Return [X, Y] of the center of cell containing provided text 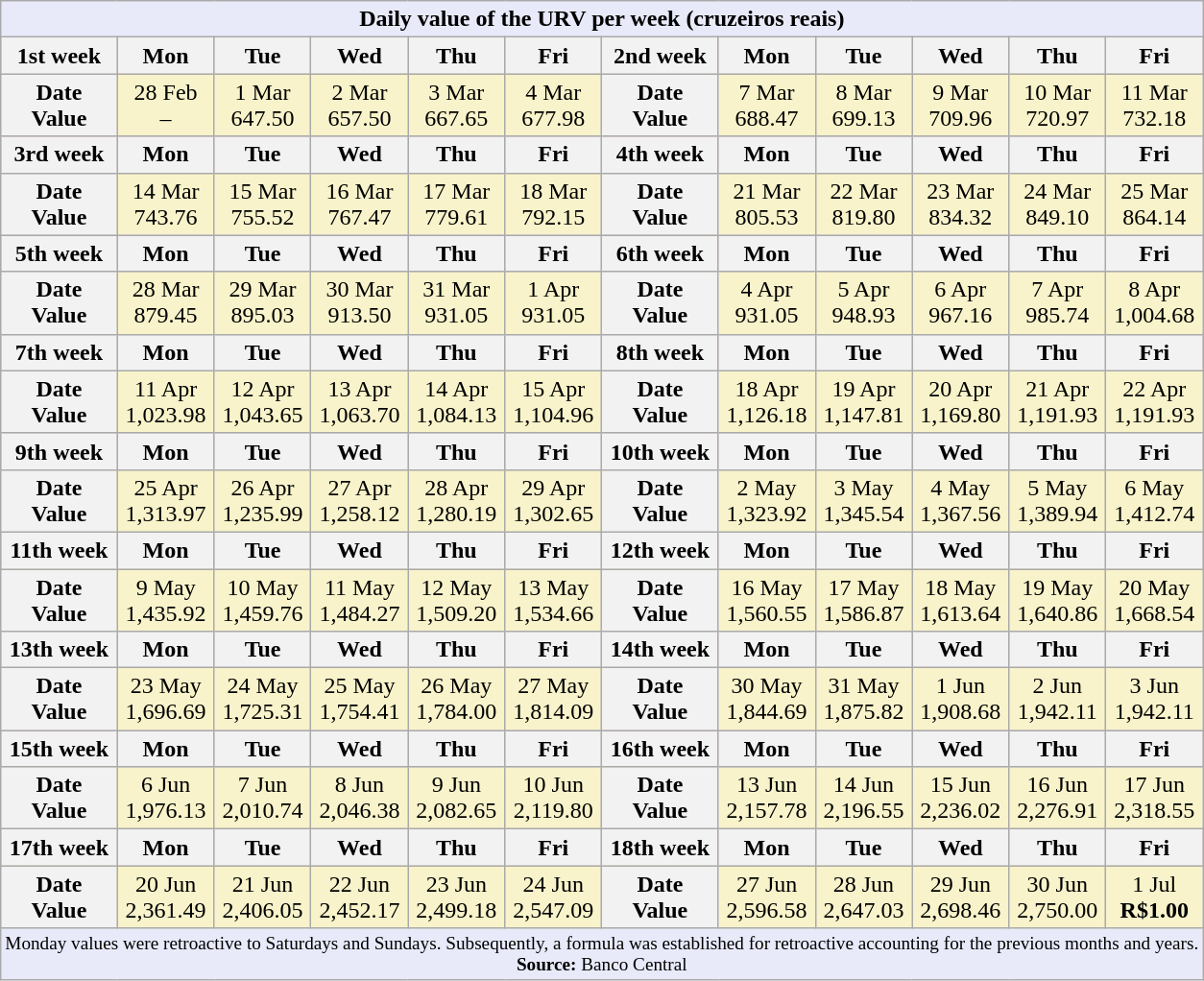
18 Mar792.15 [553, 203]
9th week [60, 451]
17 Jun2,318.55 [1154, 799]
1 JulR$1.00 [1154, 897]
15 Jun2,236.02 [960, 799]
18 May1,613.64 [960, 599]
2nd week [661, 56]
20 Jun2,361.49 [165, 897]
17 May1,586.87 [864, 599]
4 Apr931.05 [766, 303]
14 Mar743.76 [165, 203]
1 Mar647.50 [263, 106]
4 Mar677.98 [553, 106]
3 Jun1,942.11 [1154, 699]
Daily value of the URV per week (cruzeiros reais) [602, 19]
1 Apr931.05 [553, 303]
18 Apr1,126.18 [766, 401]
29 Apr1,302.65 [553, 501]
1st week [60, 56]
3rd week [60, 155]
16 Jun2,276.91 [1058, 799]
9 May1,435.92 [165, 599]
14th week [661, 650]
7 Apr985.74 [1058, 303]
26 May1,784.00 [457, 699]
10 Jun2,119.80 [553, 799]
2 Mar657.50 [359, 106]
15 Apr1,104.96 [553, 401]
20 May1,668.54 [1154, 599]
1 Jun1,908.68 [960, 699]
27 Jun2,596.58 [766, 897]
29 Mar895.03 [263, 303]
10 Mar720.97 [1058, 106]
7 Mar688.47 [766, 106]
3 May1,345.54 [864, 501]
11 May1,484.27 [359, 599]
29 Jun2,698.46 [960, 897]
24 May1,725.31 [263, 699]
19 Apr1,147.81 [864, 401]
13 May1,534.66 [553, 599]
24 Jun2,547.09 [553, 897]
10th week [661, 451]
16 May1,560.55 [766, 599]
16 Mar767.47 [359, 203]
2 Jun1,942.11 [1058, 699]
30 Mar913.50 [359, 303]
5 May1,389.94 [1058, 501]
7 Jun2,010.74 [263, 799]
23 May1,696.69 [165, 699]
13 Apr1,063.70 [359, 401]
12th week [661, 550]
28 Jun2,647.03 [864, 897]
11th week [60, 550]
11 Apr1,023.98 [165, 401]
3 Mar667.65 [457, 106]
27 Apr1,258.12 [359, 501]
21 Mar805.53 [766, 203]
15 Mar755.52 [263, 203]
4th week [661, 155]
23 Jun2,499.18 [457, 897]
23 Mar834.32 [960, 203]
26 Apr1,235.99 [263, 501]
31 Mar931.05 [457, 303]
15th week [60, 749]
21 Apr1,191.93 [1058, 401]
5 Apr948.93 [864, 303]
20 Apr1,169.80 [960, 401]
11 Mar732.18 [1154, 106]
9 Mar709.96 [960, 106]
9 Jun2,082.65 [457, 799]
14 Apr1,084.13 [457, 401]
24 Mar849.10 [1058, 203]
30 May1,844.69 [766, 699]
4 May1,367.56 [960, 501]
8 Mar699.13 [864, 106]
2 May1,323.92 [766, 501]
8 Apr1,004.68 [1154, 303]
25 Mar864.14 [1154, 203]
10 May1,459.76 [263, 599]
21 Jun2,406.05 [263, 897]
8 Jun2,046.38 [359, 799]
22 Apr1,191.93 [1154, 401]
5th week [60, 253]
28 Feb – [165, 106]
17 Mar779.61 [457, 203]
13 Jun2,157.78 [766, 799]
8th week [661, 352]
25 Apr1,313.97 [165, 501]
14 Jun2,196.55 [864, 799]
16th week [661, 749]
17th week [60, 848]
18th week [661, 848]
28 Mar879.45 [165, 303]
6 Apr967.16 [960, 303]
30 Jun2,750.00 [1058, 897]
28 Apr1,280.19 [457, 501]
22 Jun2,452.17 [359, 897]
31 May1,875.82 [864, 699]
22 Mar819.80 [864, 203]
12 May1,509.20 [457, 599]
6 May1,412.74 [1154, 501]
6 Jun1,976.13 [165, 799]
6th week [661, 253]
12 Apr1,043.65 [263, 401]
27 May1,814.09 [553, 699]
13th week [60, 650]
25 May1,754.41 [359, 699]
19 May1,640.86 [1058, 599]
7th week [60, 352]
